Identify which cell holds the provided text, then report its (x, y) central coordinate. 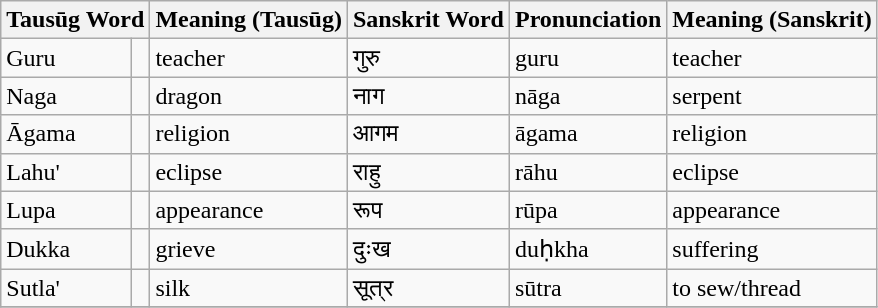
Dukka (66, 249)
Pronunciation (588, 20)
āgama (588, 134)
Meaning (Sanskrit) (772, 20)
Lupa (66, 210)
Sanskrit Word (428, 20)
दुःख (428, 249)
nāga (588, 96)
guru (588, 58)
Lahu' (66, 172)
dragon (249, 96)
सूत्र (428, 288)
Meaning (Tausūg) (249, 20)
राहु (428, 172)
silk (249, 288)
Guru (66, 58)
grieve (249, 249)
serpent (772, 96)
रूप (428, 210)
आगम (428, 134)
sūtra (588, 288)
गुरु (428, 58)
duḥkha (588, 249)
rūpa (588, 210)
suffering (772, 249)
Sutla' (66, 288)
Āgama (66, 134)
rāhu (588, 172)
Tausūg Word (76, 20)
Naga (66, 96)
to sew/thread (772, 288)
नाग (428, 96)
